For the text-containing cell, return its midpoint in [X, Y] coordinate format. 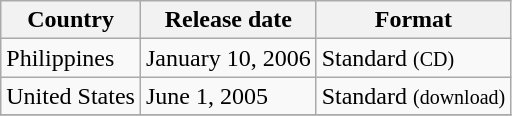
Standard (download) [414, 96]
Standard (CD) [414, 58]
United States [71, 96]
January 10, 2006 [228, 58]
Philippines [71, 58]
Release date [228, 20]
June 1, 2005 [228, 96]
Country [71, 20]
Format [414, 20]
